Find where the given text appears and provide that cell's center as [X, Y] coordinate. 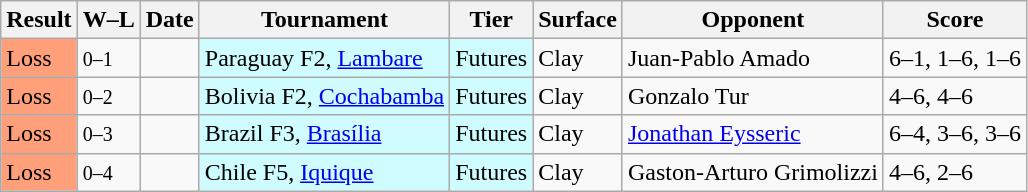
Jonathan Eysseric [752, 134]
Date [170, 20]
6–4, 3–6, 3–6 [954, 134]
Result [39, 20]
Bolivia F2, Cochabamba [324, 96]
Juan-Pablo Amado [752, 58]
W–L [108, 20]
Brazil F3, Brasília [324, 134]
Tier [492, 20]
0–4 [108, 172]
4–6, 2–6 [954, 172]
Surface [578, 20]
Tournament [324, 20]
0–3 [108, 134]
Opponent [752, 20]
0–2 [108, 96]
Paraguay F2, Lambare [324, 58]
Score [954, 20]
0–1 [108, 58]
Chile F5, Iquique [324, 172]
4–6, 4–6 [954, 96]
Gonzalo Tur [752, 96]
Gaston-Arturo Grimolizzi [752, 172]
6–1, 1–6, 1–6 [954, 58]
